From the cell containing the given text, extract its center point as (X, Y) coordinate. 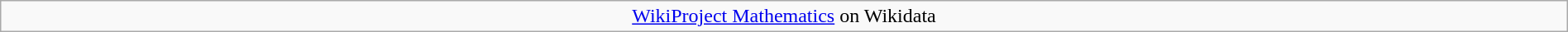
WikiProject Mathematics on Wikidata (784, 16)
